Scan for the cell matching the given text and deliver its (x, y) coordinate at center. 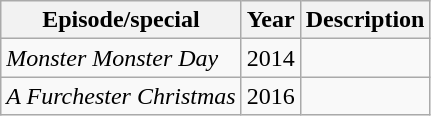
Year (270, 20)
A Furchester Christmas (121, 96)
Episode/special (121, 20)
Description (365, 20)
2014 (270, 58)
2016 (270, 96)
Monster Monster Day (121, 58)
